Output the [X, Y] coordinate of the center of the cell containing the given text.  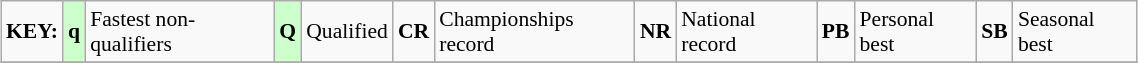
q [74, 32]
Fastest non-qualifiers [180, 32]
PB [836, 32]
NR [656, 32]
Qualified [347, 32]
Championships record [534, 32]
CR [414, 32]
Personal best [916, 32]
KEY: [32, 32]
SB [994, 32]
Seasonal best [1075, 32]
National record [746, 32]
Q [288, 32]
